Locate the cell with the specified text and output its [x, y] center coordinate. 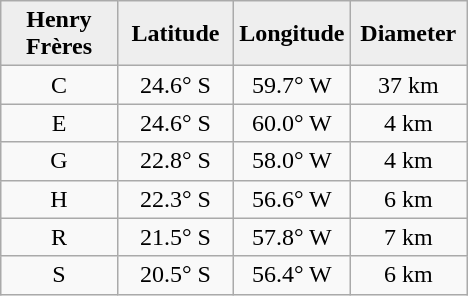
Longitude [292, 34]
20.5° S [175, 275]
60.0° W [292, 123]
21.5° S [175, 237]
56.4° W [292, 275]
58.0° W [292, 161]
S [59, 275]
R [59, 237]
C [59, 85]
G [59, 161]
Diameter [408, 34]
57.8° W [292, 237]
E [59, 123]
HenryFrères [59, 34]
56.6° W [292, 199]
H [59, 199]
37 km [408, 85]
7 km [408, 237]
22.8° S [175, 161]
59.7° W [292, 85]
Latitude [175, 34]
22.3° S [175, 199]
